Scan for the cell matching the given text and deliver its (X, Y) coordinate at center. 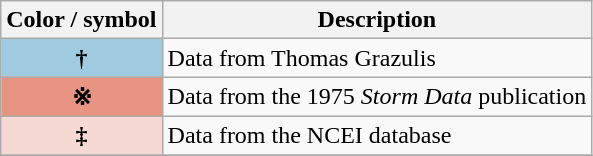
Description (377, 20)
Data from Thomas Grazulis (377, 58)
※ (82, 97)
Data from the 1975 Storm Data publication (377, 97)
Color / symbol (82, 20)
† (82, 58)
Data from the NCEI database (377, 135)
‡ (82, 135)
